Scan for the cell matching the given text and deliver its [x, y] coordinate at center. 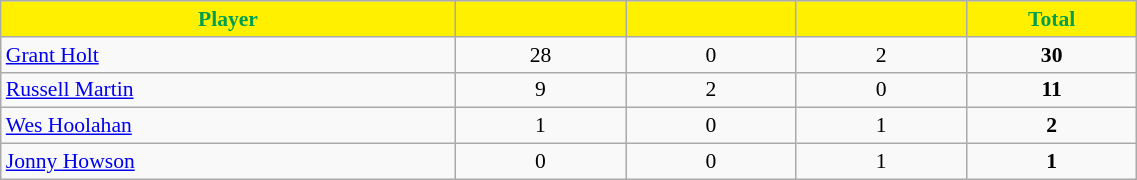
30 [1051, 55]
Jonny Howson [228, 162]
Grant Holt [228, 55]
Wes Hoolahan [228, 126]
Russell Martin [228, 90]
Player [228, 19]
Total [1051, 19]
11 [1051, 90]
9 [540, 90]
28 [540, 55]
